Detect which cell encompasses the target text, then output its (x, y) center coordinate. 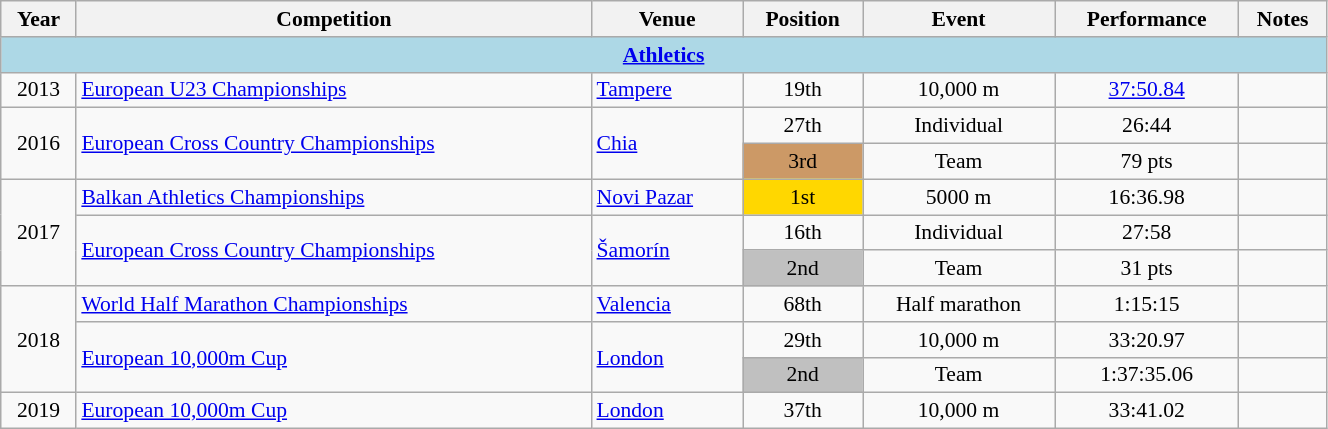
5000 m (959, 197)
33:41.02 (1147, 411)
Chia (666, 144)
2016 (39, 144)
29th (803, 340)
26:44 (1147, 126)
27th (803, 126)
Valencia (666, 304)
Venue (666, 19)
79 pts (1147, 162)
Novi Pazar (666, 197)
2019 (39, 411)
1st (803, 197)
Balkan Athletics Championships (334, 197)
3rd (803, 162)
Position (803, 19)
16th (803, 233)
Performance (1147, 19)
Notes (1283, 19)
16:36.98 (1147, 197)
68th (803, 304)
37:50.84 (1147, 90)
Athletics (664, 55)
European U23 Championships (334, 90)
27:58 (1147, 233)
37th (803, 411)
33:20.97 (1147, 340)
19th (803, 90)
2013 (39, 90)
2018 (39, 340)
Event (959, 19)
Tampere (666, 90)
World Half Marathon Championships (334, 304)
Half marathon (959, 304)
1:37:35.06 (1147, 375)
1:15:15 (1147, 304)
Year (39, 19)
2017 (39, 232)
31 pts (1147, 269)
Šamorín (666, 250)
Competition (334, 19)
